Provide the [x, y] coordinate of the cell's center where the given text is located.  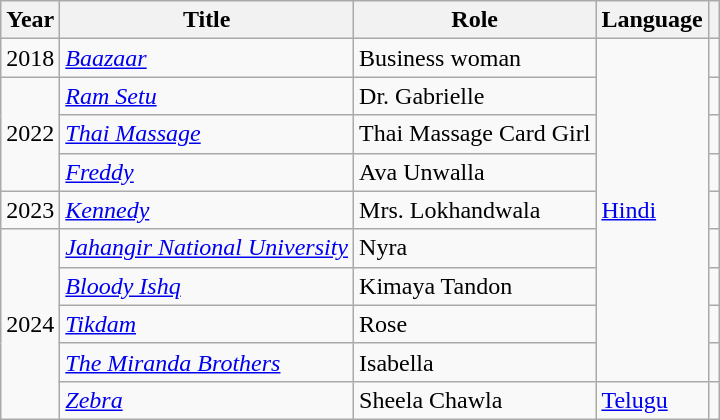
Thai Massage Card Girl [475, 134]
Role [475, 20]
Ram Setu [207, 96]
The Miranda Brothers [207, 362]
Year [30, 20]
Sheela Chawla [475, 400]
Title [207, 20]
Jahangir National University [207, 248]
2023 [30, 210]
Bloody Ishq [207, 286]
Kennedy [207, 210]
Dr. Gabrielle [475, 96]
Zebra [207, 400]
Baazaar [207, 58]
Business woman [475, 58]
2024 [30, 324]
Kimaya Tandon [475, 286]
Telugu [652, 400]
Ava Unwalla [475, 172]
Thai Massage [207, 134]
Hindi [652, 210]
Rose [475, 324]
2022 [30, 134]
Isabella [475, 362]
2018 [30, 58]
Nyra [475, 248]
Language [652, 20]
Tikdam [207, 324]
Freddy [207, 172]
Mrs. Lokhandwala [475, 210]
